From the cell containing the given text, extract its center point as (x, y) coordinate. 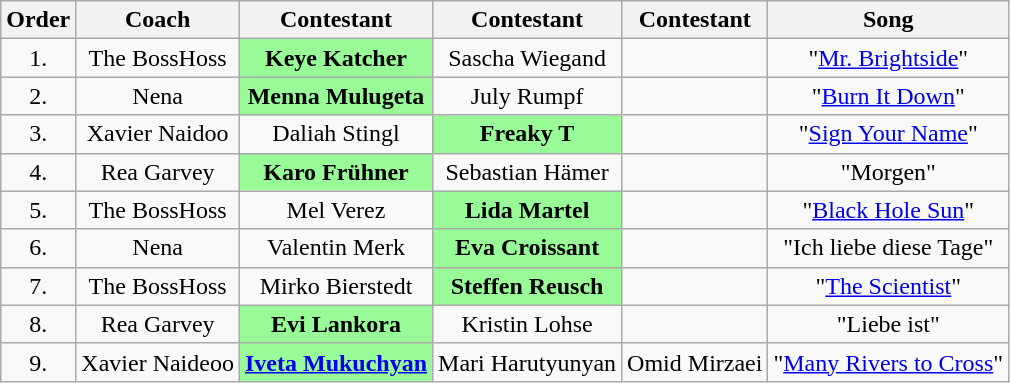
Iveta Mukuchyan (336, 362)
Mel Verez (336, 210)
Lida Martel (528, 210)
"Liebe ist" (888, 324)
8. (38, 324)
7. (38, 286)
"Black Hole Sun" (888, 210)
"Sign Your Name" (888, 134)
6. (38, 248)
Omid Mirzaei (695, 362)
Freaky T (528, 134)
Xavier Naideoo (158, 362)
"Many Rivers to Cross" (888, 362)
Steffen Reusch (528, 286)
5. (38, 210)
Valentin Merk (336, 248)
Daliah Stingl (336, 134)
"Mr. Brightside" (888, 58)
Kristin Lohse (528, 324)
1. (38, 58)
3. (38, 134)
Order (38, 20)
Xavier Naidoo (158, 134)
"The Scientist" (888, 286)
July Rumpf (528, 96)
2. (38, 96)
"Ich liebe diese Tage" (888, 248)
Mirko Bierstedt (336, 286)
"Burn It Down" (888, 96)
Sascha Wiegand (528, 58)
Sebastian Hämer (528, 172)
9. (38, 362)
Eva Croissant (528, 248)
Menna Mulugeta (336, 96)
Karo Frühner (336, 172)
Mari Harutyunyan (528, 362)
Coach (158, 20)
Evi Lankora (336, 324)
4. (38, 172)
Song (888, 20)
"Morgen" (888, 172)
Keye Katcher (336, 58)
